Detect which cell encompasses the target text, then output its (x, y) center coordinate. 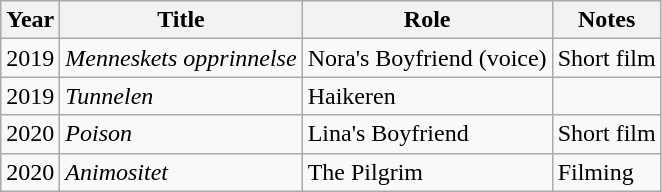
Notes (606, 20)
Title (181, 20)
Role (427, 20)
Poison (181, 134)
Animositet (181, 172)
Year (30, 20)
The Pilgrim (427, 172)
Menneskets opprinnelse (181, 58)
Lina's Boyfriend (427, 134)
Haikeren (427, 96)
Nora's Boyfriend (voice) (427, 58)
Filming (606, 172)
Tunnelen (181, 96)
